Find where the given text appears and provide that cell's center as [X, Y] coordinate. 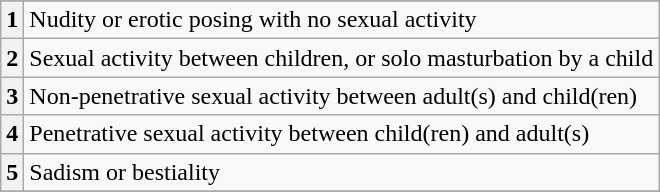
2 [12, 58]
3 [12, 96]
Non-penetrative sexual activity between adult(s) and child(ren) [342, 96]
Sexual activity between children, or solo masturbation by a child [342, 58]
Penetrative sexual activity between child(ren) and adult(s) [342, 134]
4 [12, 134]
Sadism or bestiality [342, 172]
1 [12, 20]
5 [12, 172]
Nudity or erotic posing with no sexual activity [342, 20]
